Capture the cell that displays the provided text and extract its (X, Y) central coordinate. 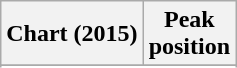
Peak position (189, 34)
Chart (2015) (72, 34)
